Provide the (x, y) coordinate of the cell's center where the given text is located.  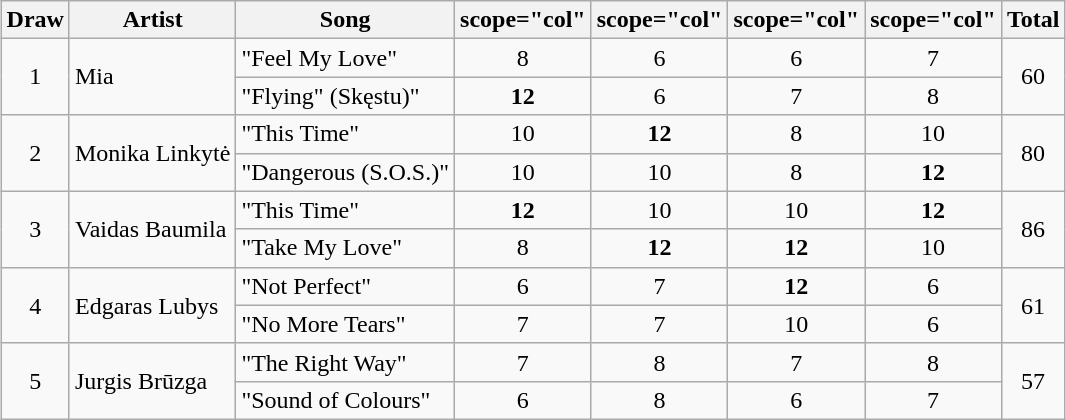
61 (1033, 305)
2 (35, 153)
4 (35, 305)
"Flying" (Skęstu)" (346, 96)
"Dangerous (S.O.S.)" (346, 172)
"No More Tears" (346, 324)
Total (1033, 20)
1 (35, 77)
"Sound of Colours" (346, 400)
Jurgis Brūzga (152, 381)
Vaidas Baumila (152, 229)
"Feel My Love" (346, 58)
80 (1033, 153)
Song (346, 20)
Monika Linkytė (152, 153)
"Take My Love" (346, 248)
Draw (35, 20)
Edgaras Lubys (152, 305)
60 (1033, 77)
"The Right Way" (346, 362)
57 (1033, 381)
3 (35, 229)
Artist (152, 20)
86 (1033, 229)
Mia (152, 77)
"Not Perfect" (346, 286)
5 (35, 381)
